Determine the [x, y] coordinate at the center of the cell enclosing the given text.  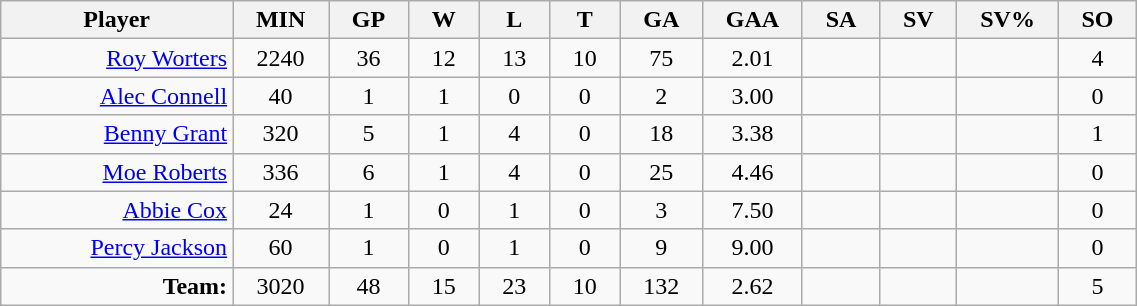
9.00 [753, 248]
SV% [1008, 20]
132 [662, 286]
320 [281, 134]
3.00 [753, 96]
336 [281, 172]
Moe Roberts [117, 172]
9 [662, 248]
SA [840, 20]
3.38 [753, 134]
7.50 [753, 210]
23 [514, 286]
Player [117, 20]
Team: [117, 286]
15 [444, 286]
12 [444, 58]
3020 [281, 286]
GAA [753, 20]
24 [281, 210]
3 [662, 210]
48 [369, 286]
36 [369, 58]
6 [369, 172]
Percy Jackson [117, 248]
MIN [281, 20]
75 [662, 58]
4.46 [753, 172]
T [584, 20]
Abbie Cox [117, 210]
Roy Worters [117, 58]
18 [662, 134]
GP [369, 20]
SV [918, 20]
2.01 [753, 58]
13 [514, 58]
SO [1098, 20]
2 [662, 96]
2.62 [753, 286]
Alec Connell [117, 96]
W [444, 20]
Benny Grant [117, 134]
2240 [281, 58]
60 [281, 248]
25 [662, 172]
L [514, 20]
40 [281, 96]
GA [662, 20]
